Provide the [X, Y] coordinate of the cell's center where the given text is located.  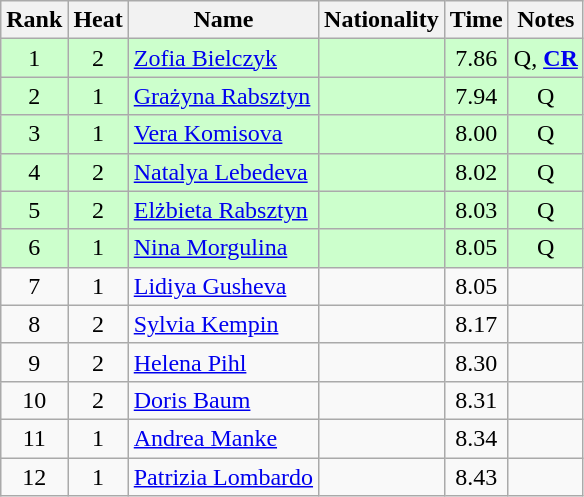
8.00 [476, 134]
Lidiya Gusheva [223, 286]
Helena Pihl [223, 362]
Doris Baum [223, 400]
8.03 [476, 210]
8.43 [476, 477]
8.17 [476, 324]
10 [34, 400]
Name [223, 20]
4 [34, 172]
Rank [34, 20]
6 [34, 248]
7 [34, 286]
3 [34, 134]
8.31 [476, 400]
8.30 [476, 362]
Zofia Bielczyk [223, 58]
5 [34, 210]
7.86 [476, 58]
8.34 [476, 438]
12 [34, 477]
11 [34, 438]
Nina Morgulina [223, 248]
Q, CR [546, 58]
8.02 [476, 172]
Andrea Manke [223, 438]
8 [34, 324]
Natalya Lebedeva [223, 172]
Time [476, 20]
Elżbieta Rabsztyn [223, 210]
7.94 [476, 96]
Patrizia Lombardo [223, 477]
9 [34, 362]
Heat [98, 20]
Sylvia Kempin [223, 324]
Notes [546, 20]
Vera Komisova [223, 134]
Nationality [382, 20]
Grażyna Rabsztyn [223, 96]
